Identify which cell holds the provided text, then report its [X, Y] central coordinate. 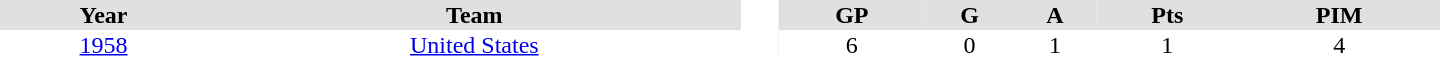
A [1056, 15]
Pts [1167, 15]
0 [970, 45]
GP [852, 15]
Year [104, 15]
PIM [1339, 15]
1958 [104, 45]
6 [852, 45]
G [970, 15]
Team [474, 15]
United States [474, 45]
4 [1339, 45]
